Identify which cell holds the provided text, then report its [x, y] central coordinate. 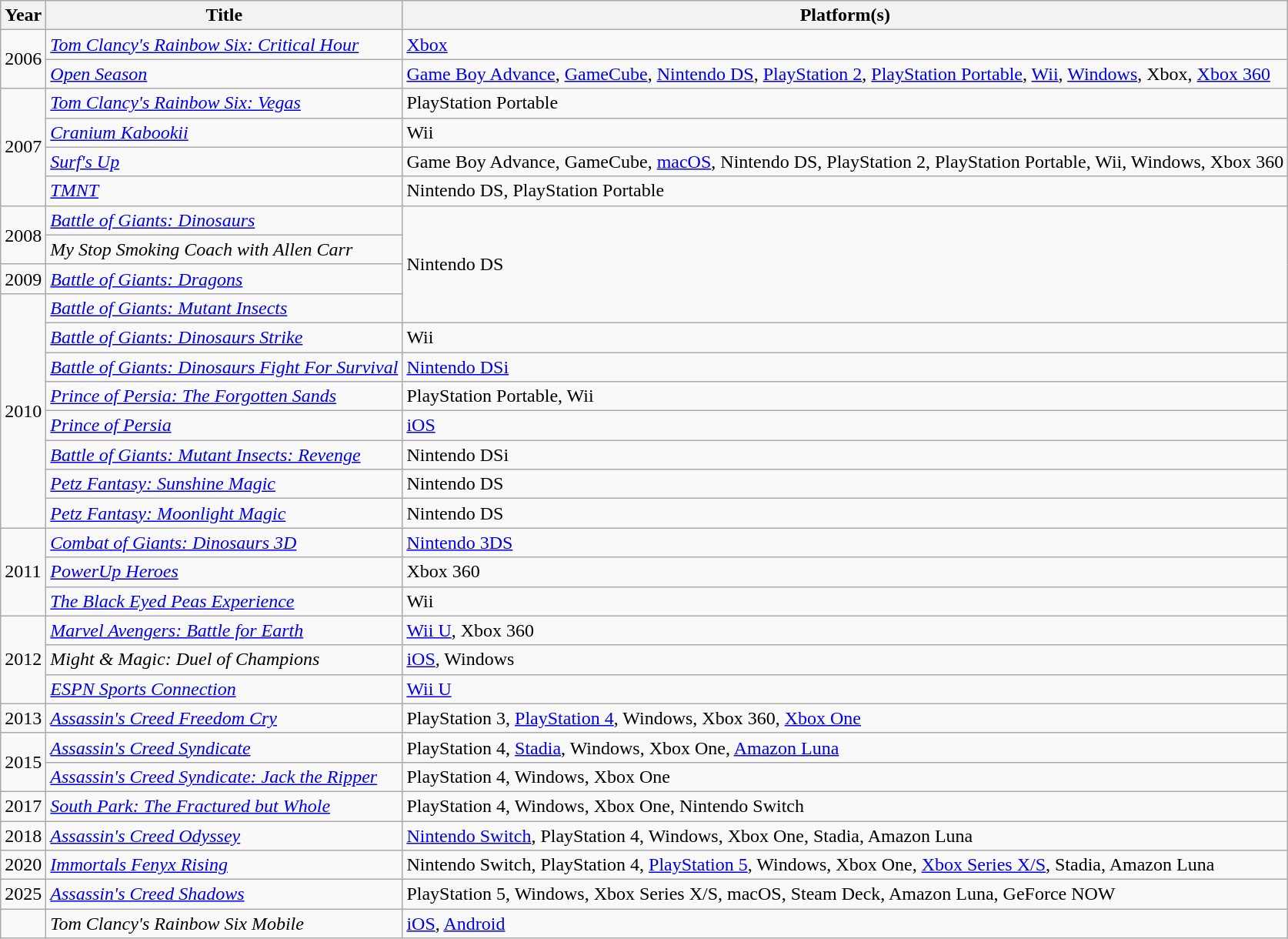
Immortals Fenyx Rising [225, 865]
2013 [23, 718]
2025 [23, 894]
Wii U [845, 689]
Battle of Giants: Dinosaurs [225, 220]
Nintendo DS, PlayStation Portable [845, 191]
PlayStation 4, Stadia, Windows, Xbox One, Amazon Luna [845, 747]
Tom Clancy's Rainbow Six: Critical Hour [225, 45]
Battle of Giants: Mutant Insects [225, 308]
PlayStation 4, Windows, Xbox One, Nintendo Switch [845, 806]
Nintendo Switch, PlayStation 4, PlayStation 5, Windows, Xbox One, Xbox Series X/S, Stadia, Amazon Luna [845, 865]
PlayStation 4, Windows, Xbox One [845, 777]
Nintendo Switch, PlayStation 4, Windows, Xbox One, Stadia, Amazon Luna [845, 835]
PowerUp Heroes [225, 572]
Wii U, Xbox 360 [845, 630]
Tom Clancy's Rainbow Six: Vegas [225, 103]
Assassin's Creed Freedom Cry [225, 718]
PlayStation Portable, Wii [845, 396]
Assassin's Creed Shadows [225, 894]
Nintendo 3DS [845, 543]
Assassin's Creed Syndicate: Jack the Ripper [225, 777]
2015 [23, 762]
2009 [23, 279]
Combat of Giants: Dinosaurs 3D [225, 543]
My Stop Smoking Coach with Allen Carr [225, 249]
The Black Eyed Peas Experience [225, 601]
iOS, Android [845, 924]
iOS, Windows [845, 660]
Open Season [225, 74]
2017 [23, 806]
Xbox 360 [845, 572]
2020 [23, 865]
Battle of Giants: Dragons [225, 279]
Xbox [845, 45]
2018 [23, 835]
2008 [23, 235]
2007 [23, 147]
Marvel Avengers: Battle for Earth [225, 630]
Platform(s) [845, 15]
2006 [23, 59]
Prince of Persia [225, 426]
PlayStation Portable [845, 103]
Prince of Persia: The Forgotten Sands [225, 396]
2011 [23, 572]
Battle of Giants: Mutant Insects: Revenge [225, 455]
Surf's Up [225, 162]
Petz Fantasy: Moonlight Magic [225, 513]
Battle of Giants: Dinosaurs Strike [225, 337]
Game Boy Advance, GameCube, macOS, Nintendo DS, PlayStation 2, PlayStation Portable, Wii, Windows, Xbox 360 [845, 162]
Year [23, 15]
PlayStation 5, Windows, Xbox Series X/S, macOS, Steam Deck, Amazon Luna, GeForce NOW [845, 894]
Battle of Giants: Dinosaurs Fight For Survival [225, 367]
Title [225, 15]
Game Boy Advance, GameCube, Nintendo DS, PlayStation 2, PlayStation Portable, Wii, Windows, Xbox, Xbox 360 [845, 74]
South Park: The Fractured but Whole [225, 806]
ESPN Sports Connection [225, 689]
Tom Clancy's Rainbow Six Mobile [225, 924]
PlayStation 3, PlayStation 4, Windows, Xbox 360, Xbox One [845, 718]
Might & Magic: Duel of Champions [225, 660]
iOS [845, 426]
Assassin's Creed Syndicate [225, 747]
TMNT [225, 191]
Assassin's Creed Odyssey [225, 835]
2010 [23, 410]
2012 [23, 660]
Petz Fantasy: Sunshine Magic [225, 484]
Cranium Kabookii [225, 132]
